Output the [x, y] coordinate of the center of the cell containing the given text.  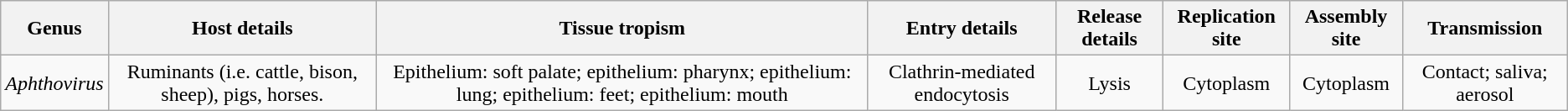
Aphthovirus [54, 82]
Host details [242, 29]
Clathrin-mediated endocytosis [962, 82]
Epithelium: soft palate; epithelium: pharynx; epithelium: lung; epithelium: feet; epithelium: mouth [623, 82]
Ruminants (i.e. cattle, bison, sheep), pigs, horses. [242, 82]
Assembly site [1347, 29]
Lysis [1109, 82]
Tissue tropism [623, 29]
Replication site [1226, 29]
Transmission [1484, 29]
Entry details [962, 29]
Genus [54, 29]
Release details [1109, 29]
Contact; saliva; aerosol [1484, 82]
